Pinpoint the cell where the given text exists, returning its (X, Y) midpoint coordinate. 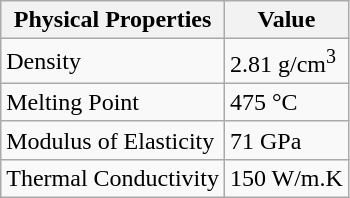
475 °C (286, 102)
Modulus of Elasticity (113, 140)
Density (113, 62)
Thermal Conductivity (113, 178)
Melting Point (113, 102)
150 W/m.K (286, 178)
71 GPa (286, 140)
Physical Properties (113, 20)
Value (286, 20)
2.81 g/cm3 (286, 62)
